Pinpoint the cell where the given text exists, returning its (X, Y) midpoint coordinate. 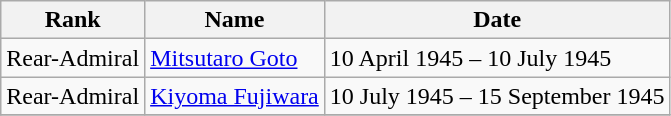
10 July 1945 – 15 September 1945 (497, 96)
Rank (73, 20)
10 April 1945 – 10 July 1945 (497, 58)
Name (235, 20)
Mitsutaro Goto (235, 58)
Date (497, 20)
Kiyoma Fujiwara (235, 96)
